From the cell containing the given text, extract its center point as (x, y) coordinate. 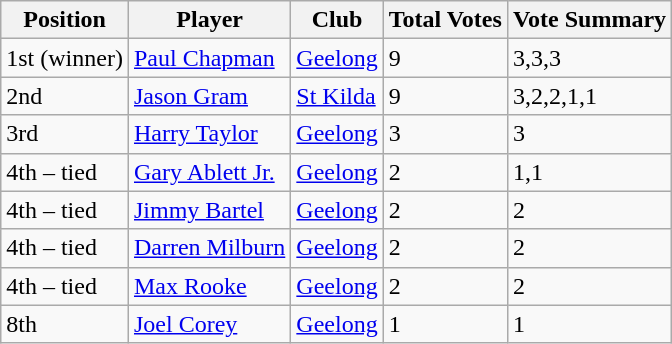
Darren Milburn (209, 248)
3,2,2,1,1 (589, 96)
1,1 (589, 172)
Gary Ablett Jr. (209, 172)
2nd (65, 96)
Jimmy Bartel (209, 210)
3rd (65, 134)
Vote Summary (589, 20)
Joel Corey (209, 324)
Paul Chapman (209, 58)
3,3,3 (589, 58)
Harry Taylor (209, 134)
Position (65, 20)
St Kilda (337, 96)
8th (65, 324)
Jason Gram (209, 96)
1st (winner) (65, 58)
Club (337, 20)
Max Rooke (209, 286)
Player (209, 20)
Total Votes (445, 20)
